Search for the cell housing the specified text and yield its (x, y) center coordinate. 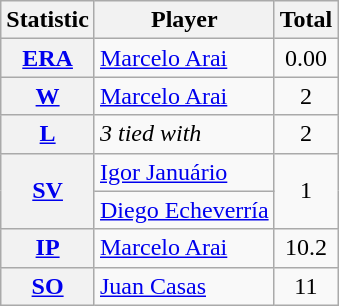
10.2 (306, 248)
W (48, 96)
SO (48, 286)
L (48, 134)
Juan Casas (184, 286)
Diego Echeverría (184, 210)
Statistic (48, 20)
3 tied with (184, 134)
Player (184, 20)
11 (306, 286)
ERA (48, 58)
1 (306, 191)
IP (48, 248)
SV (48, 191)
0.00 (306, 58)
Igor Januário (184, 172)
Total (306, 20)
